Capture the cell that displays the provided text and extract its (X, Y) central coordinate. 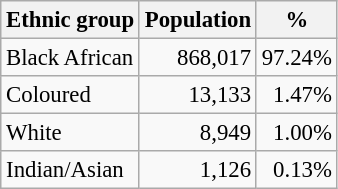
13,133 (198, 95)
1.47% (296, 95)
0.13% (296, 170)
1.00% (296, 133)
% (296, 20)
Coloured (70, 95)
868,017 (198, 58)
Population (198, 20)
1,126 (198, 170)
97.24% (296, 58)
Indian/Asian (70, 170)
White (70, 133)
Black African (70, 58)
8,949 (198, 133)
Ethnic group (70, 20)
